Scan for the cell matching the given text and deliver its (X, Y) coordinate at center. 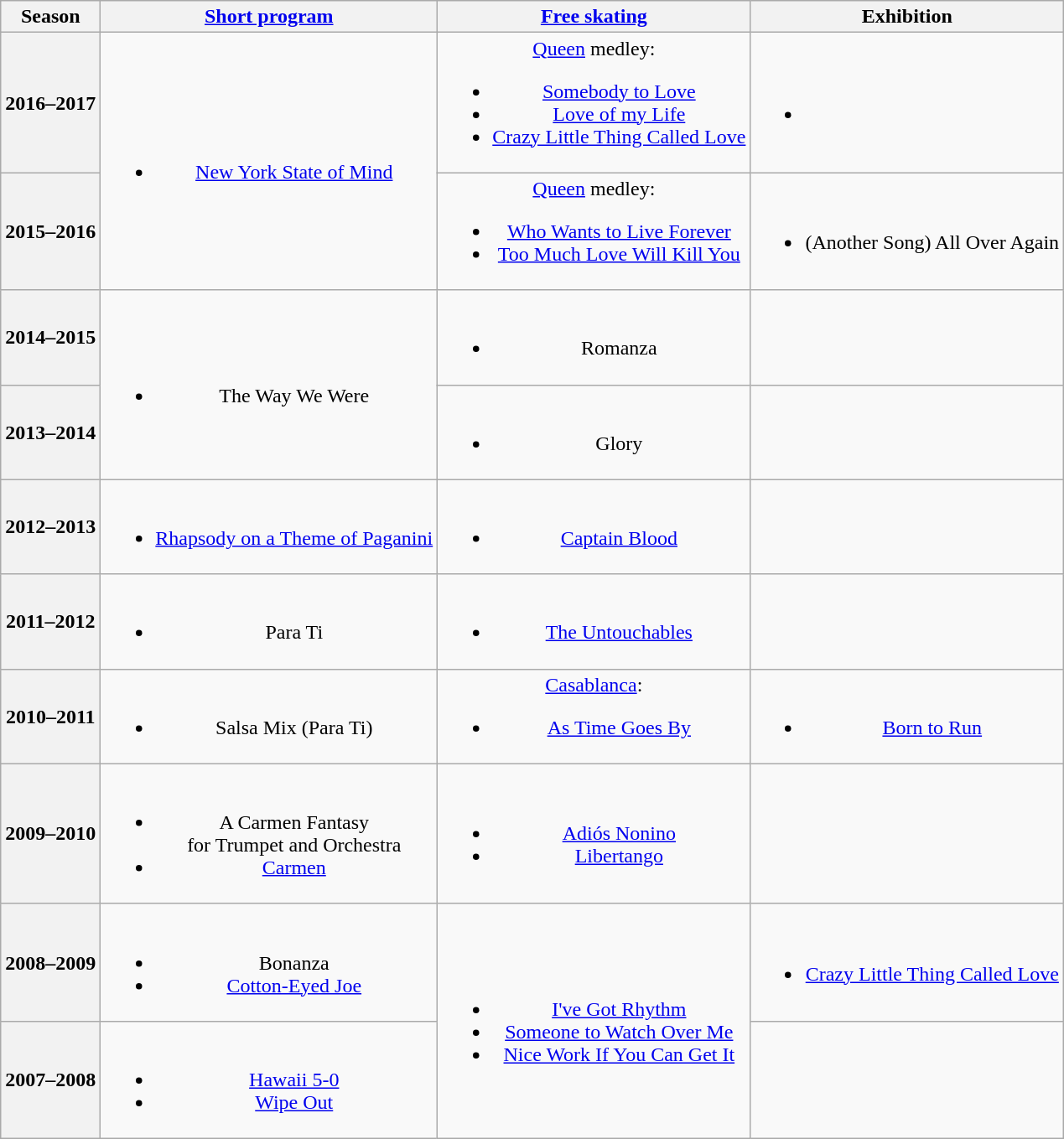
2007–2008 (50, 1079)
2010–2011 (50, 716)
Queen medley:Who Wants to Live ForeverToo Much Love Will Kill You (594, 231)
New York State of Mind (269, 161)
Salsa Mix (Para Ti) (269, 716)
2011–2012 (50, 622)
Hawaii 5-0 Wipe Out (269, 1079)
2008–2009 (50, 962)
I've Got RhythmSomeone to Watch Over MeNice Work If You Can Get It (594, 1021)
Season (50, 17)
2016–2017 (50, 102)
(Another Song) All Over Again (907, 231)
Adiós NoninoLibertango (594, 833)
Casablanca:As Time Goes By (594, 716)
Bonanza Cotton-Eyed Joe (269, 962)
2012–2013 (50, 526)
Glory (594, 432)
The Untouchables (594, 622)
The Way We Were (269, 385)
Crazy Little Thing Called Love (907, 962)
Queen medley:Somebody to LoveLove of my LifeCrazy Little Thing Called Love (594, 102)
Short program (269, 17)
2014–2015 (50, 337)
Rhapsody on a Theme of Paganini (269, 526)
Free skating (594, 17)
2013–2014 (50, 432)
2009–2010 (50, 833)
Para Ti (269, 622)
Exhibition (907, 17)
Born to Run (907, 716)
A Carmen Fantasy for Trumpet and OrchestraCarmen (269, 833)
Captain Blood (594, 526)
2015–2016 (50, 231)
Romanza (594, 337)
